Extract the (x, y) coordinate from the center of the cell holding the provided text.  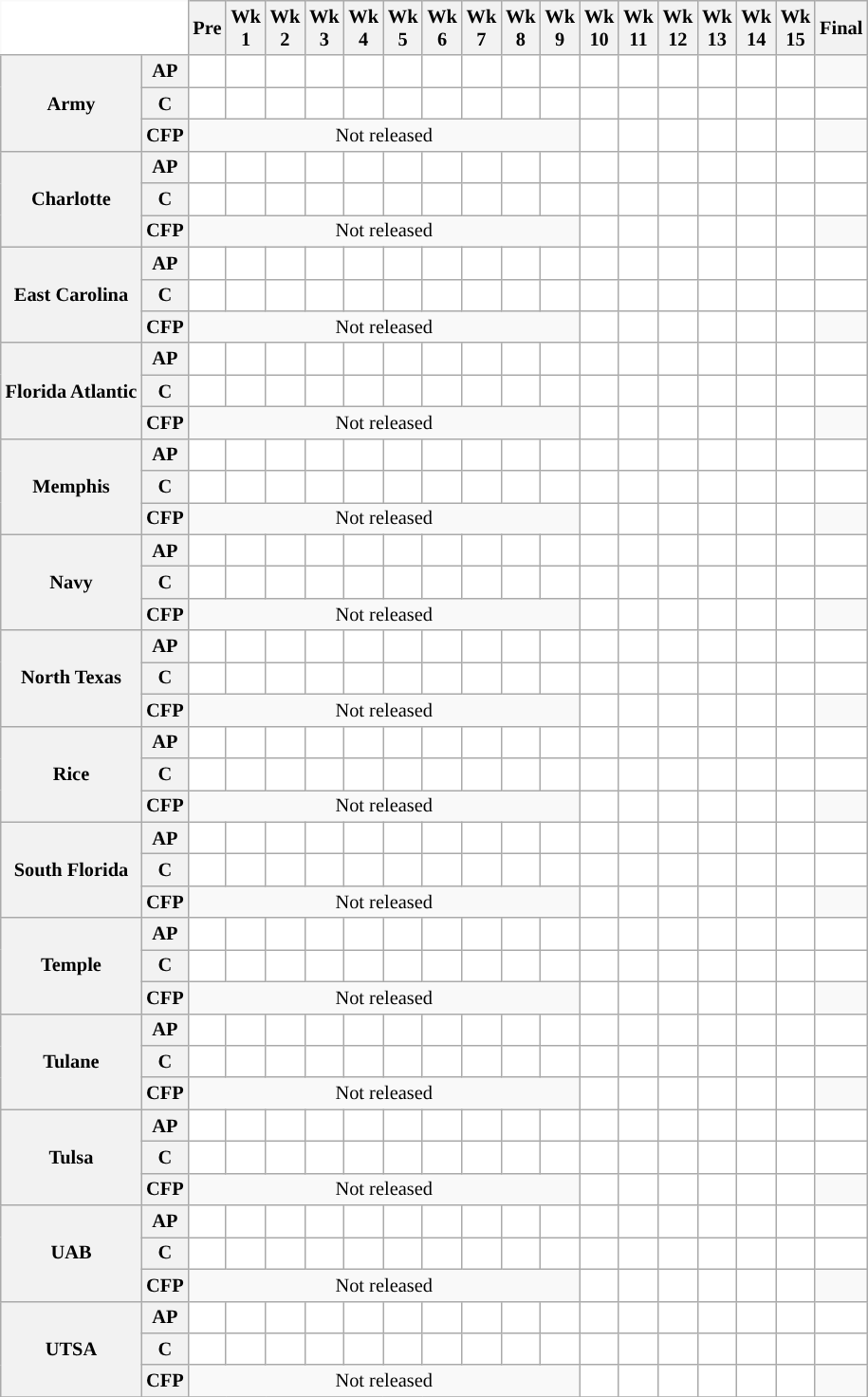
Florida Atlantic (71, 391)
Wk5 (402, 28)
Wk7 (482, 28)
Pre (207, 28)
Wk10 (600, 28)
Navy (71, 583)
Wk3 (324, 28)
East Carolina (71, 294)
Charlotte (71, 199)
Wk4 (364, 28)
Wk8 (520, 28)
Memphis (71, 486)
UAB (71, 1253)
Wk12 (677, 28)
UTSA (71, 1350)
Rice (71, 774)
South Florida (71, 869)
Temple (71, 966)
Wk13 (717, 28)
Wk1 (245, 28)
North Texas (71, 678)
Tulane (71, 1061)
Wk9 (560, 28)
Wk6 (442, 28)
Wk15 (795, 28)
Final (840, 28)
Tulsa (71, 1158)
Wk11 (637, 28)
Wk14 (755, 28)
Wk2 (285, 28)
Army (71, 102)
